Detect which cell encompasses the target text, then output its (X, Y) center coordinate. 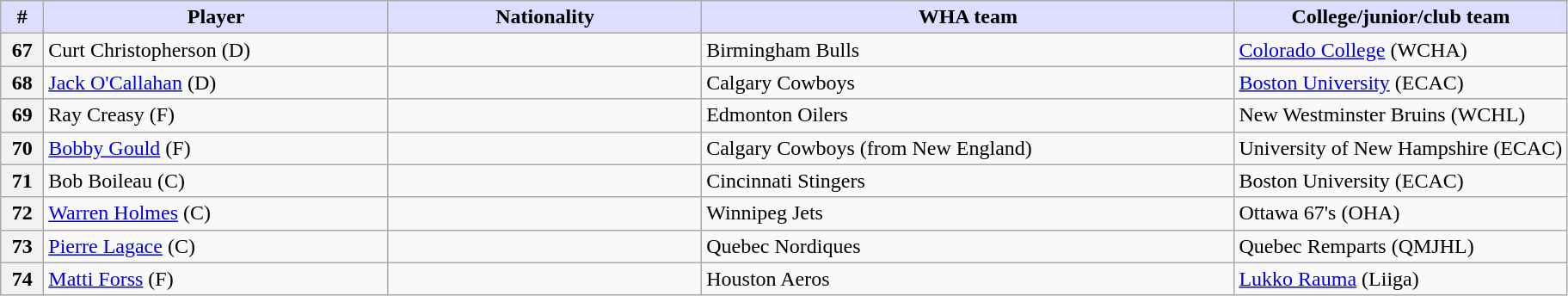
Jack O'Callahan (D) (217, 83)
Warren Holmes (C) (217, 213)
Calgary Cowboys (968, 83)
71 (22, 181)
Edmonton Oilers (968, 115)
Lukko Rauma (Liiga) (1400, 279)
Pierre Lagace (C) (217, 246)
Matti Forss (F) (217, 279)
70 (22, 148)
College/junior/club team (1400, 17)
Player (217, 17)
67 (22, 50)
Bob Boileau (C) (217, 181)
Calgary Cowboys (from New England) (968, 148)
Bobby Gould (F) (217, 148)
Quebec Remparts (QMJHL) (1400, 246)
Winnipeg Jets (968, 213)
University of New Hampshire (ECAC) (1400, 148)
New Westminster Bruins (WCHL) (1400, 115)
Cincinnati Stingers (968, 181)
73 (22, 246)
Houston Aeros (968, 279)
74 (22, 279)
# (22, 17)
68 (22, 83)
Ray Creasy (F) (217, 115)
Ottawa 67's (OHA) (1400, 213)
72 (22, 213)
Nationality (544, 17)
Birmingham Bulls (968, 50)
Curt Christopherson (D) (217, 50)
WHA team (968, 17)
69 (22, 115)
Colorado College (WCHA) (1400, 50)
Quebec Nordiques (968, 246)
